Return [x, y] of the center of cell containing provided text 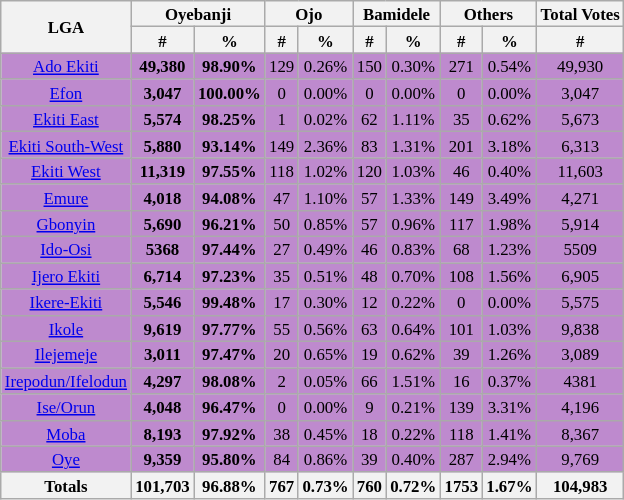
63 [370, 328]
83 [370, 145]
0.83% [413, 250]
84 [282, 459]
97.92% [230, 433]
1.31% [413, 145]
3,011 [162, 355]
96.21% [230, 224]
0.96% [413, 224]
4381 [580, 381]
5368 [162, 250]
38 [282, 433]
3.31% [509, 407]
47 [282, 197]
Ikere-Ekiti [66, 302]
Ekiti South-West [66, 145]
96.47% [230, 407]
Ado Ekiti [66, 66]
767 [282, 486]
0.64% [413, 328]
9,838 [580, 328]
117 [461, 224]
129 [282, 66]
5,546 [162, 302]
97.47% [230, 355]
1.10% [325, 197]
0.65% [325, 355]
6,714 [162, 276]
0.51% [325, 276]
104,983 [580, 486]
9,359 [162, 459]
49,930 [580, 66]
Irepodun/Ifelodun [66, 381]
50 [282, 224]
Ekiti East [66, 119]
4,196 [580, 407]
Ise/Orun [66, 407]
5,574 [162, 119]
Ekiti West [66, 171]
1.56% [509, 276]
62 [370, 119]
0.45% [325, 433]
98.25% [230, 119]
11,603 [580, 171]
5,914 [580, 224]
0.72% [413, 486]
Moba [66, 433]
Ijero Ekiti [66, 276]
19 [370, 355]
5,673 [580, 119]
287 [461, 459]
5,690 [162, 224]
98.90% [230, 66]
97.23% [230, 276]
95.80% [230, 459]
Totals [66, 486]
2.94% [509, 459]
12 [370, 302]
0.86% [325, 459]
1.51% [413, 381]
4,048 [162, 407]
0.56% [325, 328]
4,018 [162, 197]
48 [370, 276]
1 [282, 119]
9,619 [162, 328]
1.41% [509, 433]
49,380 [162, 66]
0.02% [325, 119]
120 [370, 171]
0.85% [325, 224]
97.44% [230, 250]
18 [370, 433]
Emure [66, 197]
Others [488, 14]
101 [461, 328]
150 [370, 66]
6,905 [580, 276]
5509 [580, 250]
1.26% [509, 355]
1.02% [325, 171]
96.88% [230, 486]
0.26% [325, 66]
5,880 [162, 145]
1.67% [509, 486]
0.21% [413, 407]
760 [370, 486]
0.70% [413, 276]
0.73% [325, 486]
Ilejemeje [66, 355]
Efon [66, 93]
2.36% [325, 145]
6,313 [580, 145]
LGA [66, 27]
68 [461, 250]
8,193 [162, 433]
9 [370, 407]
16 [461, 381]
Ikole [66, 328]
101,703 [162, 486]
Gbonyin [66, 224]
1753 [461, 486]
0.49% [325, 250]
1.23% [509, 250]
11,319 [162, 171]
139 [461, 407]
97.77% [230, 328]
108 [461, 276]
Total Votes [580, 14]
93.14% [230, 145]
Oyebanji [198, 14]
5,575 [580, 302]
1.11% [413, 119]
0.05% [325, 381]
3,089 [580, 355]
20 [282, 355]
66 [370, 381]
0.54% [509, 66]
Ojo [309, 14]
9,769 [580, 459]
Bamidele [397, 14]
99.48% [230, 302]
4,271 [580, 197]
201 [461, 145]
4,297 [162, 381]
Ido-Osi [66, 250]
55 [282, 328]
27 [282, 250]
1.33% [413, 197]
94.08% [230, 197]
97.55% [230, 171]
17 [282, 302]
1.98% [509, 224]
100.00% [230, 93]
Oye [66, 459]
3.18% [509, 145]
271 [461, 66]
8,367 [580, 433]
98.08% [230, 381]
0.37% [509, 381]
3.49% [509, 197]
2 [282, 381]
